Detect which cell encompasses the target text, then output its (X, Y) center coordinate. 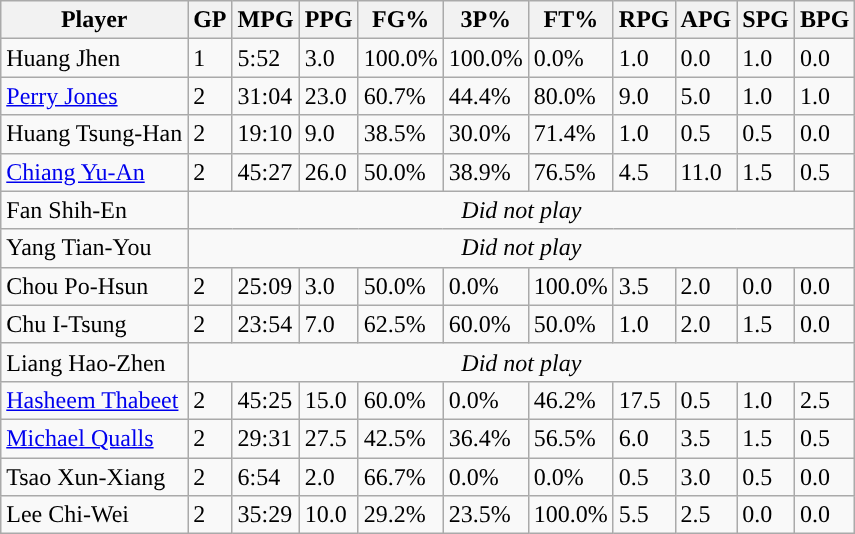
FT% (570, 20)
25:09 (266, 286)
45:25 (266, 400)
Chou Po-Hsun (94, 286)
PPG (328, 20)
Michael Qualls (94, 438)
27.5 (328, 438)
6:54 (266, 477)
1 (210, 58)
Fan Shih-En (94, 210)
10.0 (328, 515)
5.5 (644, 515)
Huang Tsung-Han (94, 134)
30.0% (486, 134)
17.5 (644, 400)
31:04 (266, 96)
42.5% (400, 438)
Tsao Xun-Xiang (94, 477)
Liang Hao-Zhen (94, 362)
15.0 (328, 400)
26.0 (328, 172)
29.2% (400, 515)
GP (210, 20)
71.4% (570, 134)
80.0% (570, 96)
FG% (400, 20)
19:10 (266, 134)
11.0 (706, 172)
Hasheem Thabeet (94, 400)
Chiang Yu-An (94, 172)
5:52 (266, 58)
23.0 (328, 96)
Huang Jhen (94, 58)
23:54 (266, 324)
44.4% (486, 96)
56.5% (570, 438)
7.0 (328, 324)
RPG (644, 20)
29:31 (266, 438)
45:27 (266, 172)
MPG (266, 20)
36.4% (486, 438)
5.0 (706, 96)
Yang Tian-You (94, 248)
46.2% (570, 400)
Perry Jones (94, 96)
76.5% (570, 172)
23.5% (486, 515)
60.7% (400, 96)
62.5% (400, 324)
SPG (766, 20)
4.5 (644, 172)
38.5% (400, 134)
APG (706, 20)
6.0 (644, 438)
Chu I-Tsung (94, 324)
Lee Chi-Wei (94, 515)
3P% (486, 20)
66.7% (400, 477)
38.9% (486, 172)
35:29 (266, 515)
BPG (825, 20)
Player (94, 20)
